Provide the (x, y) coordinate of the cell's center where the given text is located.  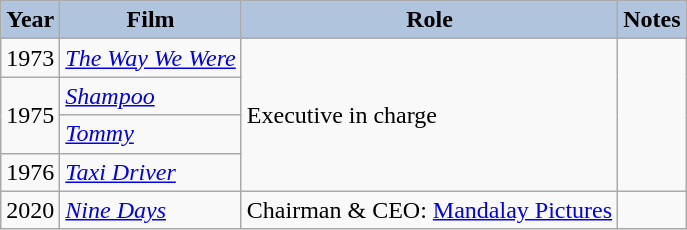
Executive in charge (429, 115)
1976 (30, 172)
The Way We Were (151, 58)
Taxi Driver (151, 172)
Role (429, 20)
Tommy (151, 134)
Notes (652, 20)
2020 (30, 210)
Shampoo (151, 96)
1973 (30, 58)
Nine Days (151, 210)
1975 (30, 115)
Year (30, 20)
Chairman & CEO: Mandalay Pictures (429, 210)
Film (151, 20)
